Provide the (X, Y) coordinate of the cell's center where the given text is located.  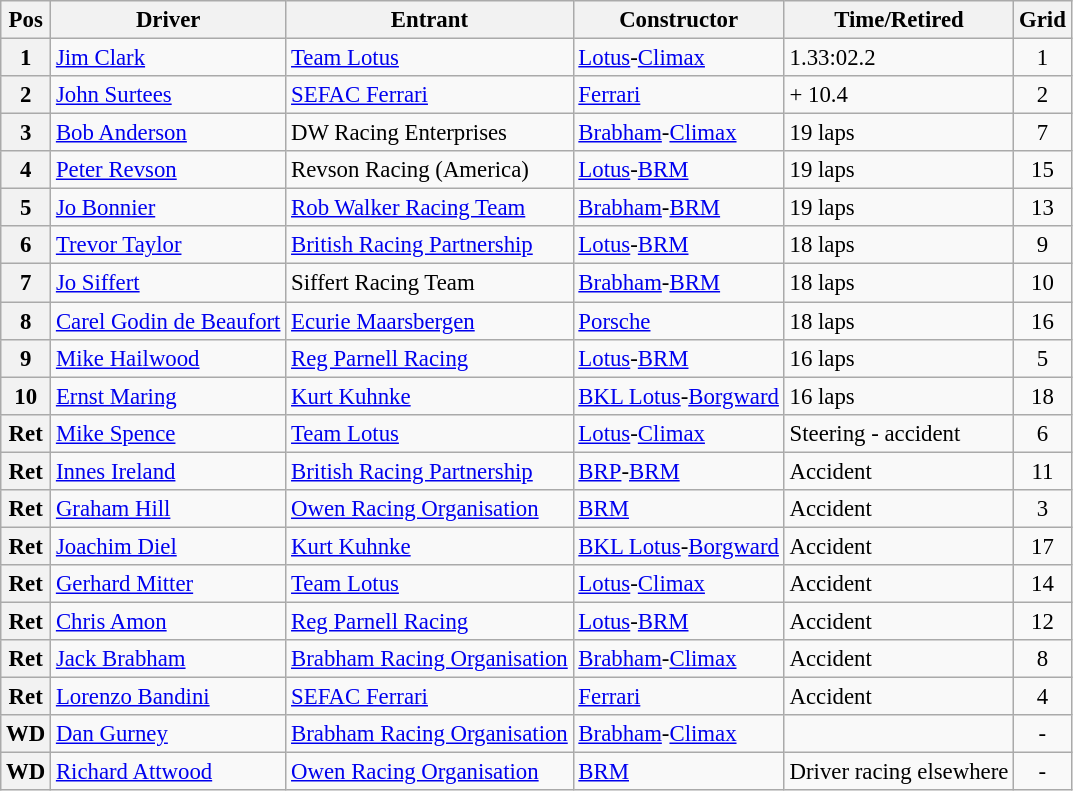
Constructor (678, 20)
Jim Clark (168, 58)
Peter Revson (168, 170)
Gerhard Mitter (168, 584)
12 (1042, 621)
Jo Bonnier (168, 208)
11 (1042, 471)
Jack Brabham (168, 659)
Time/Retired (898, 20)
Siffert Racing Team (430, 283)
Revson Racing (America) (430, 170)
Mike Spence (168, 433)
Steering - accident (898, 433)
Joachim Diel (168, 546)
DW Racing Enterprises (430, 133)
Bob Anderson (168, 133)
BRP-BRM (678, 471)
Dan Gurney (168, 734)
Mike Hailwood (168, 358)
Driver (168, 20)
16 (1042, 321)
Lorenzo Bandini (168, 697)
+ 10.4 (898, 95)
Trevor Taylor (168, 245)
Entrant (430, 20)
Grid (1042, 20)
Driver racing elsewhere (898, 772)
Jo Siffert (168, 283)
Rob Walker Racing Team (430, 208)
Pos (26, 20)
1.33:02.2 (898, 58)
Ecurie Maarsbergen (430, 321)
Porsche (678, 321)
18 (1042, 396)
Ernst Maring (168, 396)
13 (1042, 208)
Innes Ireland (168, 471)
14 (1042, 584)
15 (1042, 170)
Graham Hill (168, 509)
Carel Godin de Beaufort (168, 321)
17 (1042, 546)
Chris Amon (168, 621)
John Surtees (168, 95)
Richard Attwood (168, 772)
